Identify which cell holds the provided text, then report its [x, y] central coordinate. 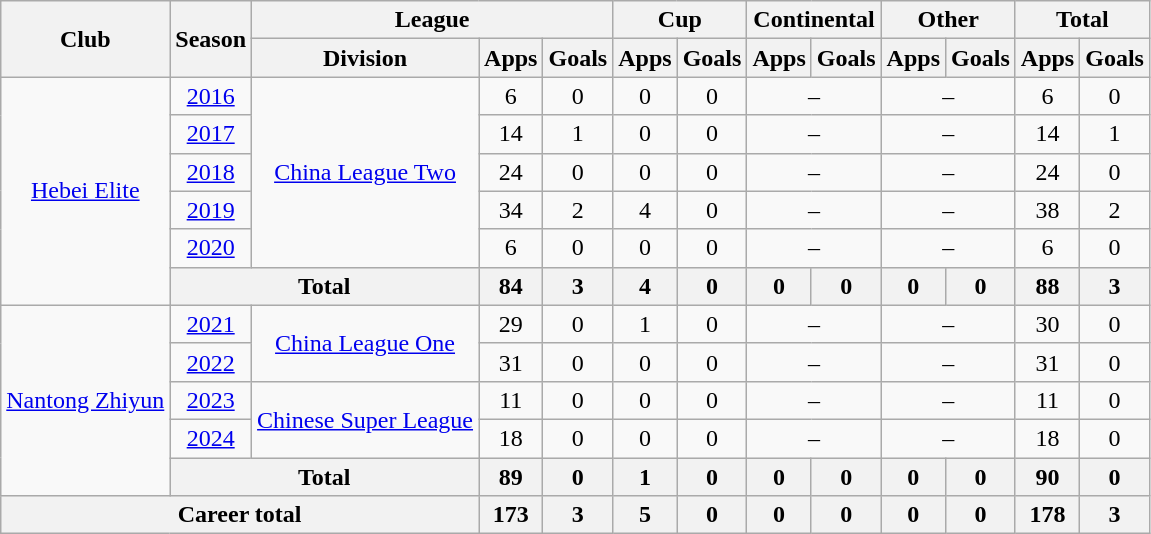
2018 [211, 172]
2023 [211, 400]
China League Two [366, 172]
34 [511, 210]
90 [1047, 477]
2019 [211, 210]
30 [1047, 324]
88 [1047, 286]
5 [645, 515]
Division [366, 58]
2020 [211, 248]
38 [1047, 210]
2022 [211, 362]
Cup [680, 20]
2017 [211, 134]
League [432, 20]
178 [1047, 515]
2016 [211, 96]
Hebei Elite [86, 191]
China League One [366, 343]
Career total [240, 515]
2021 [211, 324]
173 [511, 515]
Other [948, 20]
Chinese Super League [366, 419]
84 [511, 286]
Club [86, 39]
2024 [211, 438]
Season [211, 39]
Nantong Zhiyun [86, 400]
Continental [814, 20]
29 [511, 324]
89 [511, 477]
